Search for the cell housing the specified text and yield its (X, Y) center coordinate. 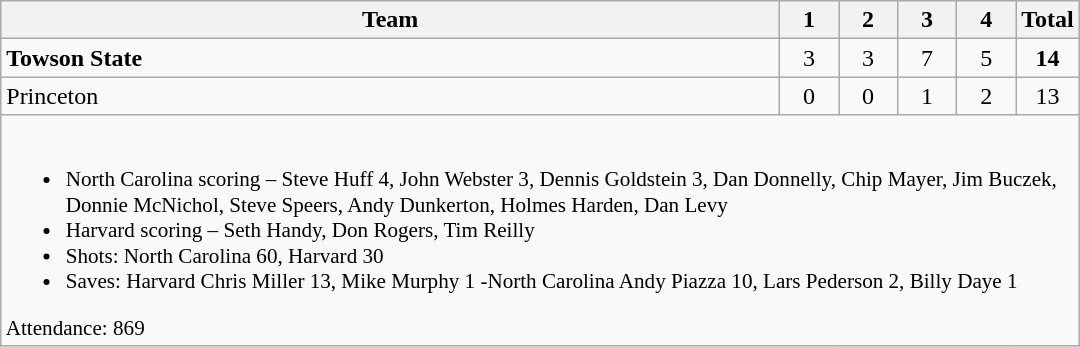
Princeton (390, 96)
Team (390, 20)
7 (928, 58)
4 (986, 20)
14 (1048, 58)
5 (986, 58)
Total (1048, 20)
Towson State (390, 58)
13 (1048, 96)
